Provide the (X, Y) coordinate of the cell's center where the given text is located.  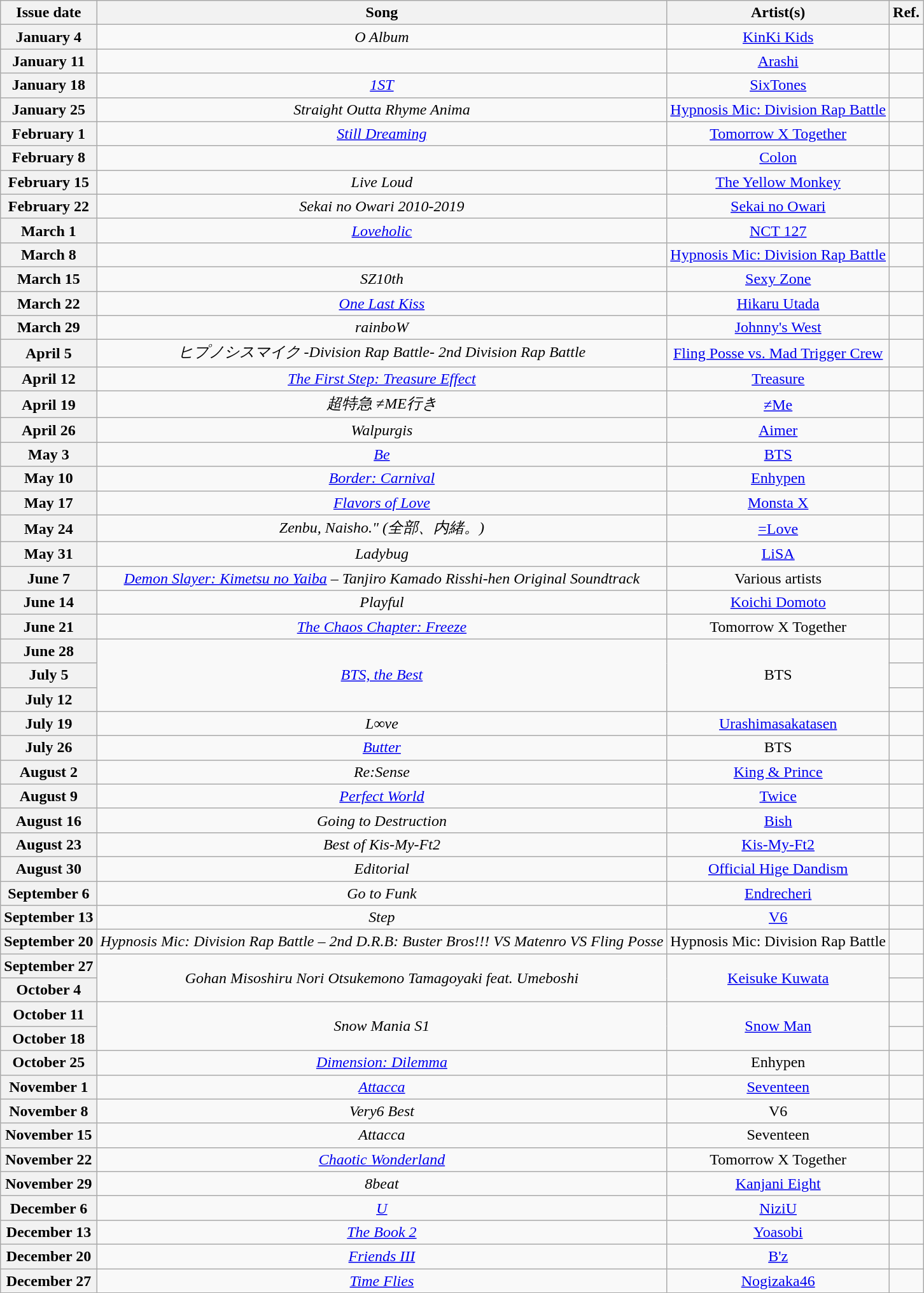
超特急 ≠ME行き (382, 405)
October 11 (48, 1014)
Fling Posse vs. Mad Trigger Crew (778, 354)
Demon Slayer: Kimetsu no Yaiba – Tanjiro Kamado Risshi-hen Original Soundtrack (382, 578)
B'z (778, 1256)
Border: Carnival (382, 479)
April 19 (48, 405)
One Last Kiss (382, 304)
O Album (382, 37)
September 20 (48, 942)
August 23 (48, 844)
U (382, 1208)
September 13 (48, 918)
Treasure (778, 379)
Step (382, 918)
Colon (778, 158)
April 12 (48, 379)
March 8 (48, 255)
Best of Kis-My-Ft2 (382, 844)
Gohan Misoshiru Nori Otsukemono Tamagoyaki feat. Umeboshi (382, 978)
Editorial (382, 869)
September 6 (48, 893)
Friends III (382, 1256)
Flavors of Love (382, 503)
December 13 (48, 1232)
May 17 (48, 503)
Twice (778, 796)
L∞ve (382, 723)
King & Prince (778, 772)
KinKi Kids (778, 37)
December 6 (48, 1208)
January 25 (48, 109)
May 10 (48, 479)
Be (382, 454)
Live Loud (382, 182)
June 21 (48, 627)
December 20 (48, 1256)
Chaotic Wonderland (382, 1159)
ヒプノシスマイク -Division Rap Battle- 2nd Division Rap Battle (382, 354)
Arashi (778, 61)
rainboW (382, 328)
Sekai no Owari (778, 206)
November 29 (48, 1184)
May 24 (48, 528)
Snow Man (778, 1026)
Time Flies (382, 1281)
Hikaru Utada (778, 304)
The Book 2 (382, 1232)
July 5 (48, 675)
Official Hige Dandism (778, 869)
October 25 (48, 1063)
April 5 (48, 354)
Nogizaka46 (778, 1281)
Urashimasakatasen (778, 723)
November 1 (48, 1087)
March 15 (48, 279)
Ref. (906, 13)
Song (382, 13)
Going to Destruction (382, 820)
May 3 (48, 454)
Issue date (48, 13)
Keisuke Kuwata (778, 978)
January 4 (48, 37)
BTS, the Best (382, 675)
NCT 127 (778, 230)
Yoasobi (778, 1232)
Straight Outta Rhyme Anima (382, 109)
March 1 (48, 230)
May 31 (48, 554)
November 15 (48, 1135)
≠Me (778, 405)
Dimension: Dilemma (382, 1063)
Very6 Best (382, 1111)
=Love (778, 528)
July 12 (48, 699)
February 15 (48, 182)
SZ10th (382, 279)
April 26 (48, 430)
July 19 (48, 723)
October 4 (48, 990)
June 14 (48, 603)
February 22 (48, 206)
8beat (382, 1184)
Re:Sense (382, 772)
Still Dreaming (382, 134)
June 7 (48, 578)
January 11 (48, 61)
Kis-My-Ft2 (778, 844)
Zenbu, Naisho." (全部、内緒。) (382, 528)
The Yellow Monkey (778, 182)
July 26 (48, 748)
Various artists (778, 578)
Sekai no Owari 2010-2019 (382, 206)
January 18 (48, 85)
SixTones (778, 85)
Artist(s) (778, 13)
Sexy Zone (778, 279)
Johnny's West (778, 328)
Kanjani Eight (778, 1184)
September 27 (48, 966)
February 8 (48, 158)
March 22 (48, 304)
Perfect World (382, 796)
August 30 (48, 869)
Snow Mania S1 (382, 1026)
December 27 (48, 1281)
Playful (382, 603)
Aimer (778, 430)
November 8 (48, 1111)
November 22 (48, 1159)
The First Step: Treasure Effect (382, 379)
August 16 (48, 820)
August 9 (48, 796)
Go to Funk (382, 893)
Bish (778, 820)
March 29 (48, 328)
Endrecheri (778, 893)
The Chaos Chapter: Freeze (382, 627)
August 2 (48, 772)
February 1 (48, 134)
Loveholic (382, 230)
June 28 (48, 651)
Ladybug (382, 554)
1ST (382, 85)
Butter (382, 748)
October 18 (48, 1038)
LiSA (778, 554)
Hypnosis Mic: Division Rap Battle – 2nd D.R.B: Buster Bros!!! VS Matenro VS Fling Posse (382, 942)
Walpurgis (382, 430)
Monsta X (778, 503)
Koichi Domoto (778, 603)
NiziU (778, 1208)
